Return [x, y] of the center of cell containing provided text 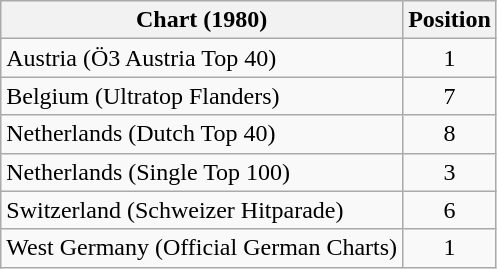
Netherlands (Dutch Top 40) [202, 134]
Position [450, 20]
Switzerland (Schweizer Hitparade) [202, 210]
West Germany (Official German Charts) [202, 248]
3 [450, 172]
6 [450, 210]
8 [450, 134]
Netherlands (Single Top 100) [202, 172]
7 [450, 96]
Chart (1980) [202, 20]
Belgium (Ultratop Flanders) [202, 96]
Austria (Ö3 Austria Top 40) [202, 58]
